Output the [x, y] coordinate of the center of the cell containing the given text.  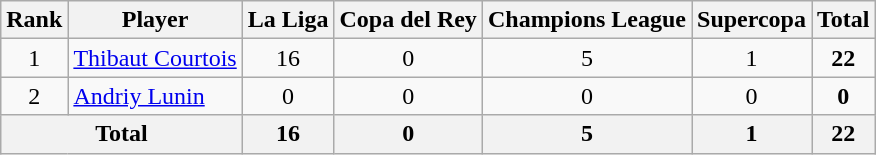
Player [155, 20]
Champions League [586, 20]
Supercopa [752, 20]
Copa del Rey [408, 20]
Andriy Lunin [155, 96]
Thibaut Courtois [155, 58]
2 [34, 96]
Rank [34, 20]
La Liga [288, 20]
